Return (x, y) of the center of cell containing provided text 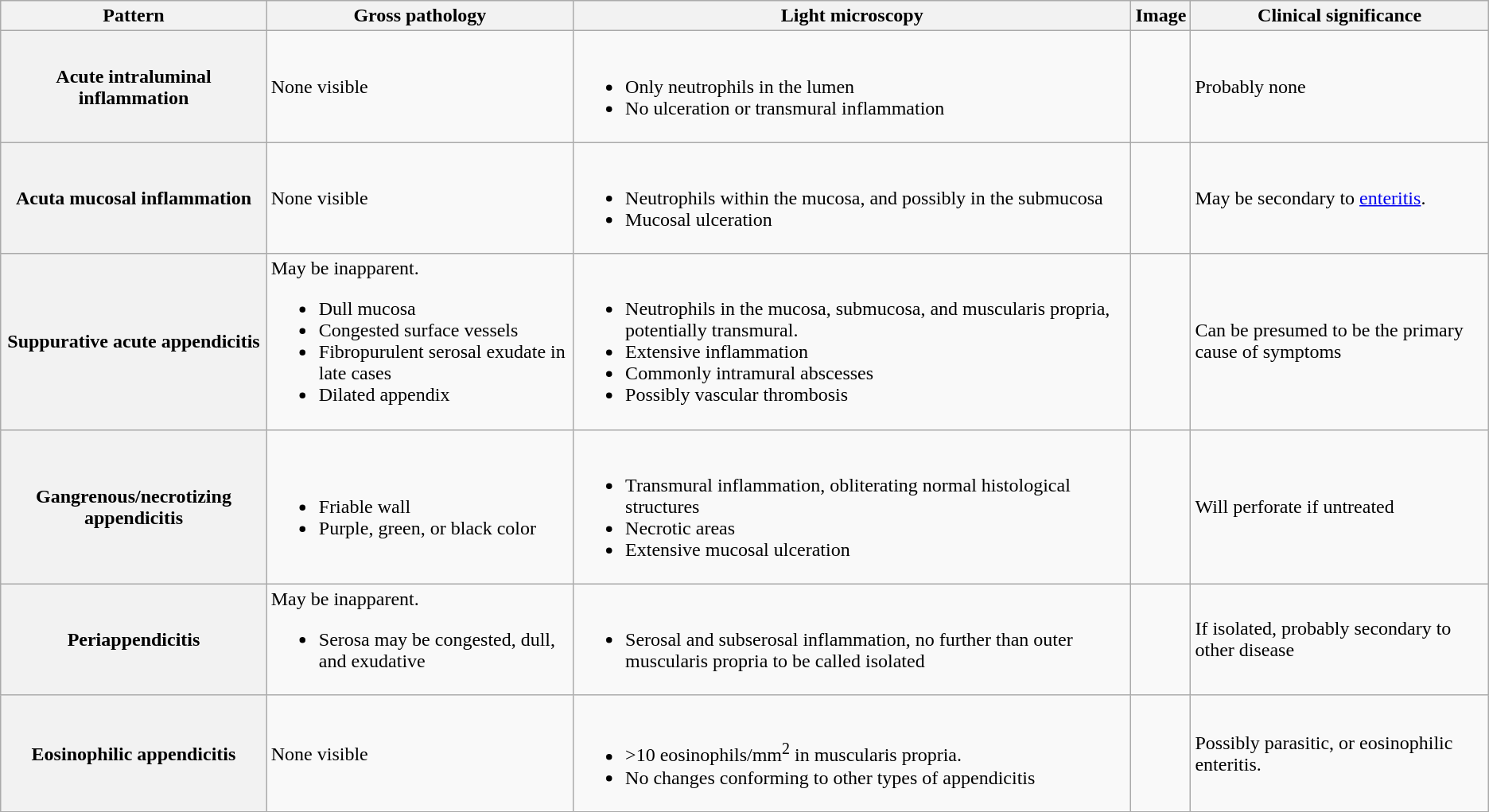
Serosal and subserosal inflammation, no further than outer muscularis propria to be called isolated (853, 639)
Possibly parasitic, or eosinophilic enteritis. (1339, 754)
Gangrenous/necrotizing appendicitis (134, 507)
Light microscopy (853, 16)
Acute intraluminal inflammation (134, 87)
Transmural inflammation, obliterating normal histological structuresNecrotic areasExtensive mucosal ulceration (853, 507)
>10 eosinophils/mm2 in muscularis propria.No changes conforming to other types of appendicitis (853, 754)
May be inapparent.Dull mucosaCongested surface vesselsFibropurulent serosal exudate in late casesDilated appendix (420, 342)
Gross pathology (420, 16)
Friable wallPurple, green, or black color (420, 507)
Periappendicitis (134, 639)
Eosinophilic appendicitis (134, 754)
Will perforate if untreated (1339, 507)
Acuta mucosal inflammation (134, 198)
Clinical significance (1339, 16)
Image (1161, 16)
May be secondary to enteritis. (1339, 198)
Neutrophils within the mucosa, and possibly in the submucosaMucosal ulceration (853, 198)
Probably none (1339, 87)
If isolated, probably secondary to other disease (1339, 639)
Can be presumed to be the primary cause of symptoms (1339, 342)
Pattern (134, 16)
Suppurative acute appendicitis (134, 342)
May be inapparent.Serosa may be congested, dull, and exudative (420, 639)
Only neutrophils in the lumenNo ulceration or transmural inflammation (853, 87)
